Output the (X, Y) coordinate of the center of the cell containing the given text.  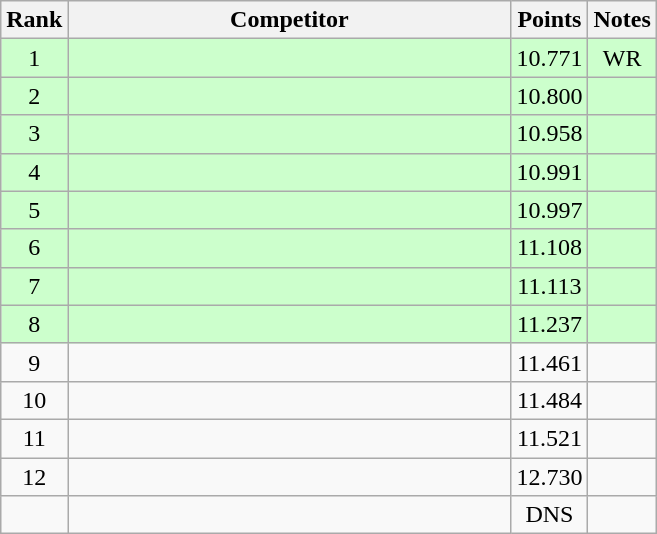
Rank (34, 20)
3 (34, 134)
7 (34, 286)
10.958 (550, 134)
10.991 (550, 172)
WR (622, 58)
12.730 (550, 477)
11.521 (550, 438)
11.237 (550, 324)
11 (34, 438)
Competitor (290, 20)
10.800 (550, 96)
6 (34, 248)
2 (34, 96)
11.108 (550, 248)
Points (550, 20)
DNS (550, 515)
11.484 (550, 400)
11.461 (550, 362)
5 (34, 210)
10 (34, 400)
10.997 (550, 210)
8 (34, 324)
9 (34, 362)
Notes (622, 20)
4 (34, 172)
12 (34, 477)
10.771 (550, 58)
1 (34, 58)
11.113 (550, 286)
